Search for the cell housing the specified text and yield its [X, Y] center coordinate. 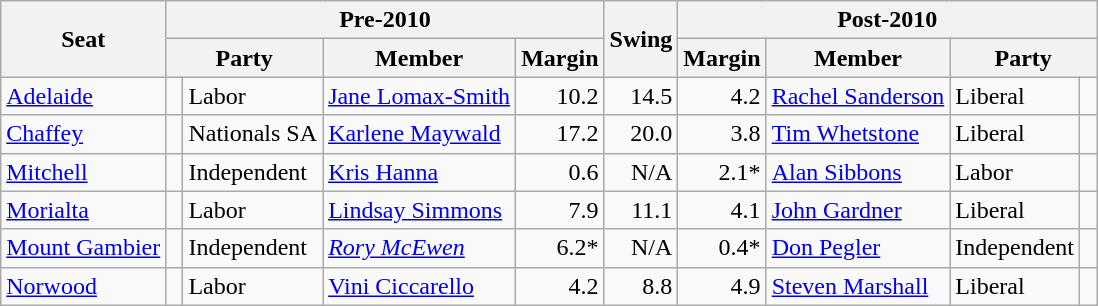
Seat [84, 39]
4.9 [722, 286]
Tim Whetstone [858, 134]
0.4* [722, 248]
Swing [641, 39]
Lindsay Simmons [420, 210]
Alan Sibbons [858, 172]
10.2 [560, 96]
8.8 [641, 286]
17.2 [560, 134]
Kris Hanna [420, 172]
Don Pegler [858, 248]
Vini Ciccarello [420, 286]
Post-2010 [888, 20]
John Gardner [858, 210]
4.1 [722, 210]
Mitchell [84, 172]
Rory McEwen [420, 248]
Karlene Maywald [420, 134]
Adelaide [84, 96]
Rachel Sanderson [858, 96]
2.1* [722, 172]
7.9 [560, 210]
Pre-2010 [385, 20]
Morialta [84, 210]
Nationals SA [253, 134]
Steven Marshall [858, 286]
Norwood [84, 286]
20.0 [641, 134]
14.5 [641, 96]
Chaffey [84, 134]
Jane Lomax-Smith [420, 96]
6.2* [560, 248]
3.8 [722, 134]
0.6 [560, 172]
Mount Gambier [84, 248]
11.1 [641, 210]
